Identify which cell holds the provided text, then report its (X, Y) central coordinate. 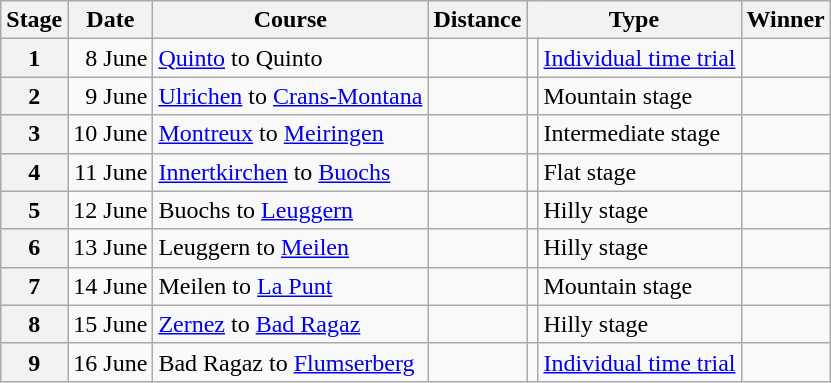
6 (34, 248)
Innertkirchen to Buochs (290, 172)
5 (34, 210)
Buochs to Leuggern (290, 210)
9 June (110, 96)
Ulrichen to Crans-Montana (290, 96)
2 (34, 96)
13 June (110, 248)
Intermediate stage (640, 134)
Course (290, 20)
7 (34, 286)
14 June (110, 286)
8 June (110, 58)
Bad Ragaz to Flumserberg (290, 362)
Meilen to La Punt (290, 286)
12 June (110, 210)
11 June (110, 172)
16 June (110, 362)
8 (34, 324)
Type (634, 20)
Zernez to Bad Ragaz (290, 324)
9 (34, 362)
10 June (110, 134)
Montreux to Meiringen (290, 134)
Date (110, 20)
Quinto to Quinto (290, 58)
Winner (786, 20)
15 June (110, 324)
4 (34, 172)
1 (34, 58)
Leuggern to Meilen (290, 248)
3 (34, 134)
Flat stage (640, 172)
Distance (478, 20)
Stage (34, 20)
